Extract the [x, y] coordinate from the center of the cell holding the provided text.  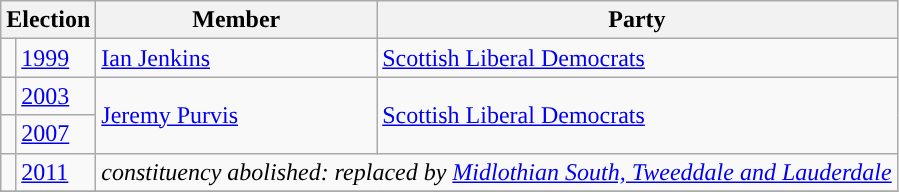
constituency abolished: replaced by Midlothian South, Tweeddale and Lauderdale [496, 172]
Ian Jenkins [236, 58]
Party [637, 20]
Election [48, 20]
Member [236, 20]
Jeremy Purvis [236, 115]
2003 [56, 96]
1999 [56, 58]
2011 [56, 172]
2007 [56, 134]
